Provide the (x, y) coordinate of the cell's center where the given text is located.  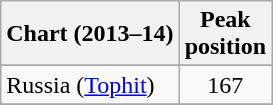
167 (225, 85)
Peakposition (225, 34)
Russia (Tophit) (90, 85)
Chart (2013–14) (90, 34)
